Identify which cell holds the provided text, then report its (X, Y) central coordinate. 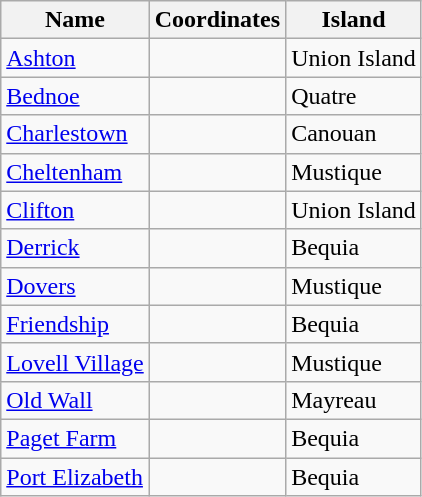
Coordinates (217, 20)
Old Wall (75, 400)
Cheltenham (75, 172)
Paget Farm (75, 438)
Mayreau (354, 400)
Quatre (354, 96)
Clifton (75, 210)
Charlestown (75, 134)
Ashton (75, 58)
Lovell Village (75, 362)
Derrick (75, 248)
Friendship (75, 324)
Dovers (75, 286)
Port Elizabeth (75, 477)
Island (354, 20)
Canouan (354, 134)
Bednoe (75, 96)
Name (75, 20)
